Output the [x, y] coordinate of the center of the cell containing the given text.  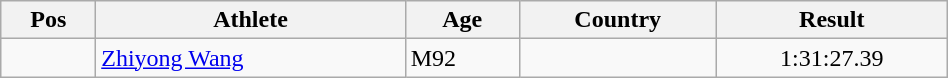
1:31:27.39 [832, 58]
Age [462, 20]
Zhiyong Wang [250, 58]
M92 [462, 58]
Pos [48, 20]
Country [618, 20]
Result [832, 20]
Athlete [250, 20]
